Output the [x, y] coordinate of the center of the cell containing the given text.  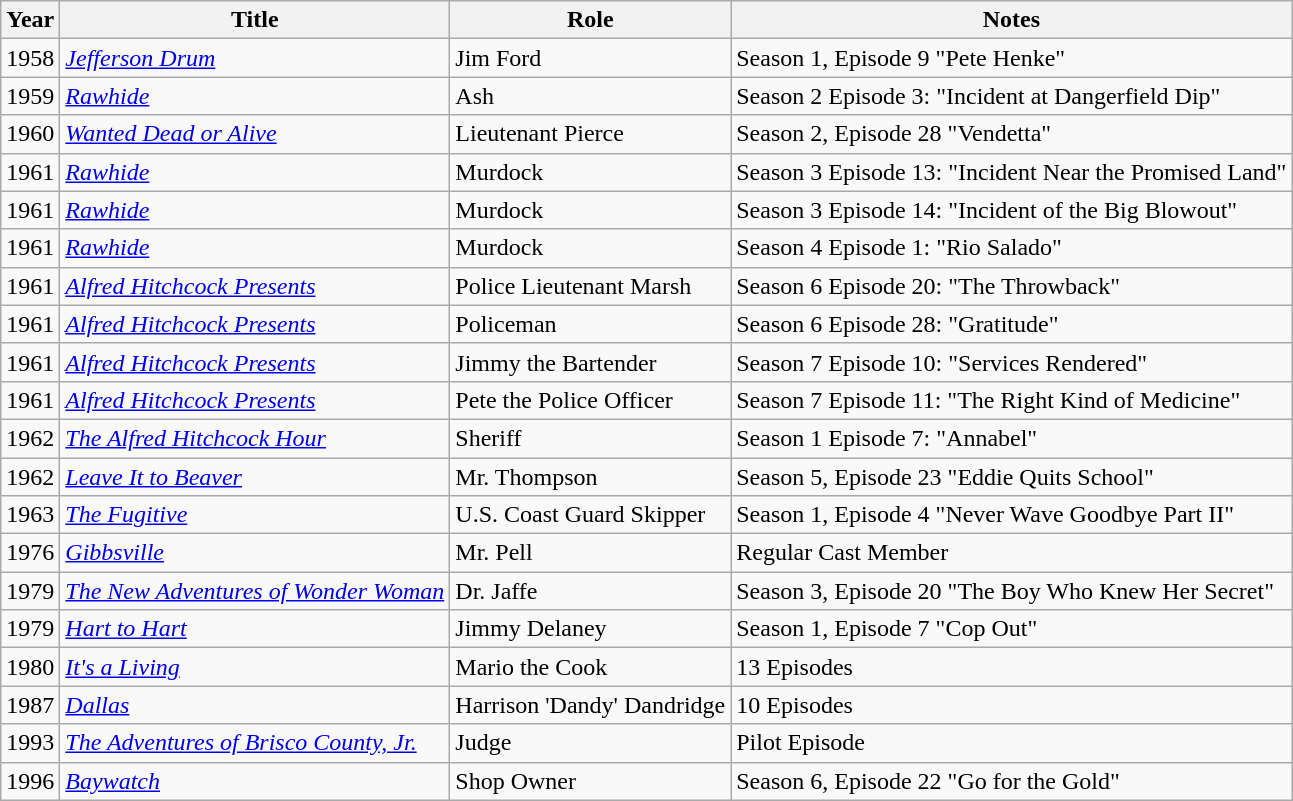
Policeman [590, 324]
Season 7 Episode 10: "Services Rendered" [1012, 362]
Mr. Thompson [590, 477]
Season 6 Episode 28: "Gratitude" [1012, 324]
Season 2 Episode 3: "Incident at Dangerfield Dip" [1012, 96]
Hart to Hart [255, 629]
Jimmy Delaney [590, 629]
Jim Ford [590, 58]
The New Adventures of Wonder Woman [255, 591]
1960 [30, 134]
Season 6, Episode 22 "Go for the Gold" [1012, 781]
1959 [30, 96]
Season 7 Episode 11: "The Right Kind of Medicine" [1012, 400]
Season 6 Episode 20: "The Throwback" [1012, 286]
The Adventures of Brisco County, Jr. [255, 743]
Season 1, Episode 7 "Cop Out" [1012, 629]
Wanted Dead or Alive [255, 134]
1976 [30, 553]
Role [590, 20]
Mario the Cook [590, 667]
Harrison 'Dandy' Dandridge [590, 705]
Season 1 Episode 7: "Annabel" [1012, 438]
Season 3, Episode 20 "The Boy Who Knew Her Secret" [1012, 591]
Judge [590, 743]
1993 [30, 743]
Season 3 Episode 13: "Incident Near the Promised Land" [1012, 172]
Gibbsville [255, 553]
It's a Living [255, 667]
Season 5, Episode 23 "Eddie Quits School" [1012, 477]
Season 3 Episode 14: "Incident of the Big Blowout" [1012, 210]
Season 4 Episode 1: "Rio Salado" [1012, 248]
1963 [30, 515]
Dallas [255, 705]
1980 [30, 667]
1958 [30, 58]
Season 1, Episode 9 "Pete Henke" [1012, 58]
Leave It to Beaver [255, 477]
Dr. Jaffe [590, 591]
Year [30, 20]
Regular Cast Member [1012, 553]
13 Episodes [1012, 667]
The Fugitive [255, 515]
Sheriff [590, 438]
Ash [590, 96]
Shop Owner [590, 781]
Notes [1012, 20]
Title [255, 20]
1996 [30, 781]
10 Episodes [1012, 705]
The Alfred Hitchcock Hour [255, 438]
Police Lieutenant Marsh [590, 286]
Jefferson Drum [255, 58]
1987 [30, 705]
Jimmy the Bartender [590, 362]
Season 1, Episode 4 "Never Wave Goodbye Part II" [1012, 515]
Pilot Episode [1012, 743]
U.S. Coast Guard Skipper [590, 515]
Pete the Police Officer [590, 400]
Mr. Pell [590, 553]
Lieutenant Pierce [590, 134]
Season 2, Episode 28 "Vendetta" [1012, 134]
Baywatch [255, 781]
